Return (X, Y) of the center of cell containing provided text 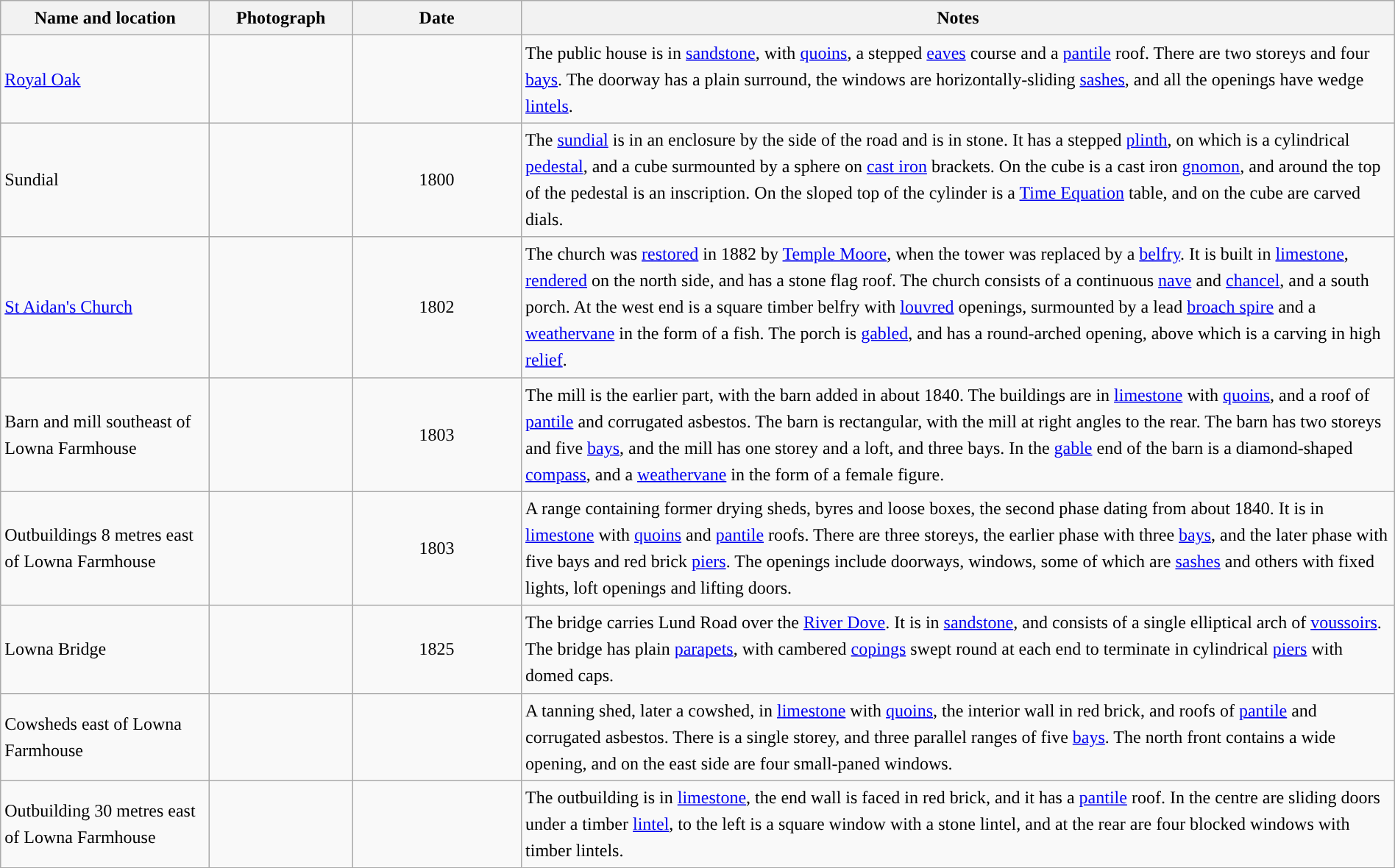
Notes (958, 18)
Name and location (105, 18)
Cowsheds east of Lowna Farmhouse (105, 737)
Royal Oak (105, 79)
1800 (437, 179)
Sundial (105, 179)
Lowna Bridge (105, 649)
Outbuilding 30 metres east of Lowna Farmhouse (105, 824)
Date (437, 18)
St Aidan's Church (105, 307)
Photograph (281, 18)
Outbuildings 8 metres east of Lowna Farmhouse (105, 549)
1825 (437, 649)
Barn and mill southeast of Lowna Farmhouse (105, 434)
1802 (437, 307)
